Output the [x, y] coordinate of the center of the cell containing the given text.  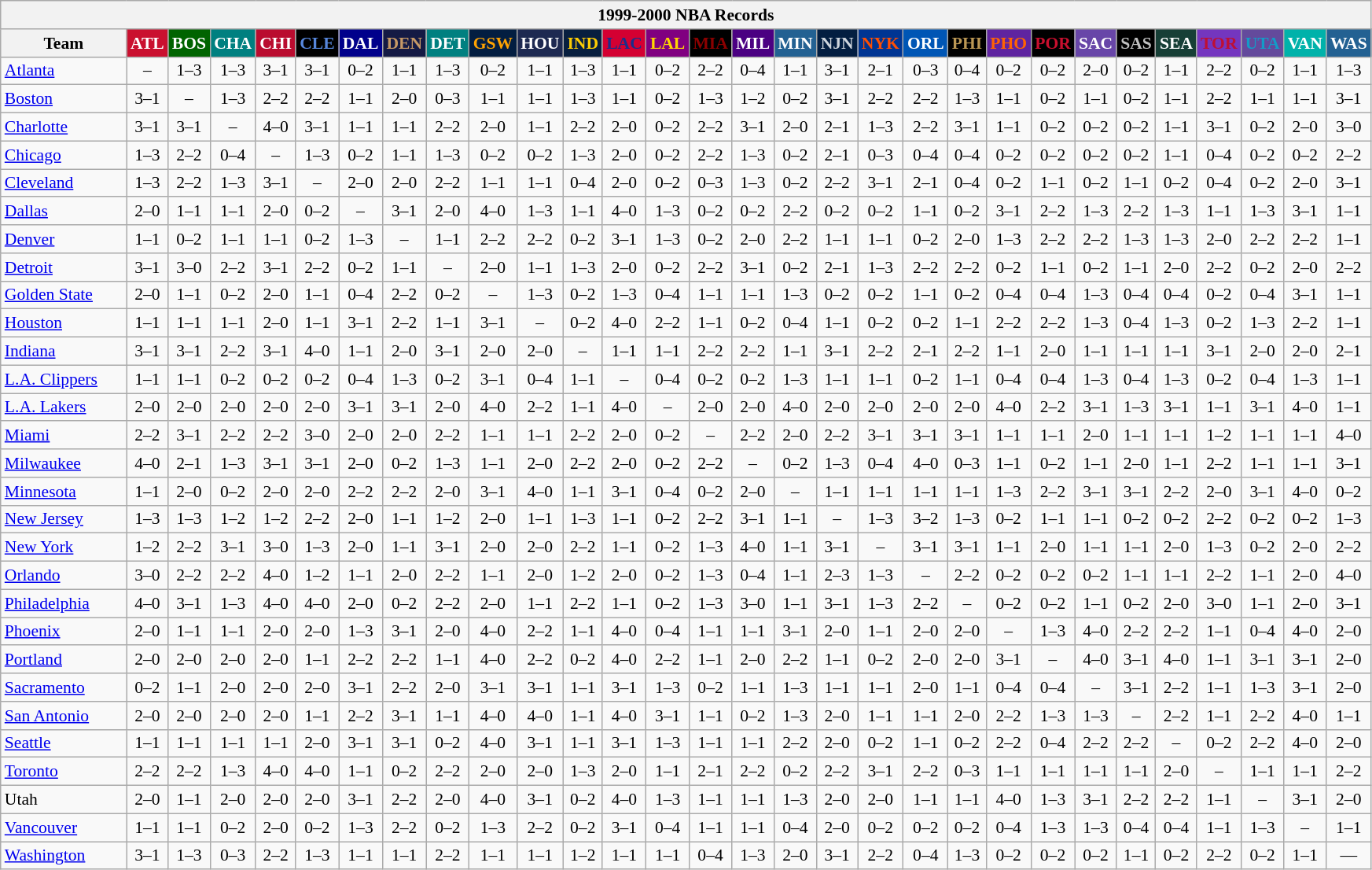
Chicago [64, 155]
Orlando [64, 576]
Boston [64, 99]
DAL [361, 43]
WAS [1349, 43]
NJN [837, 43]
NYK [881, 43]
LAC [624, 43]
Indiana [64, 352]
BOS [189, 43]
PHO [1008, 43]
IND [583, 43]
CLE [318, 43]
Houston [64, 323]
ORL [926, 43]
— [1349, 856]
1999-2000 NBA Records [686, 15]
SAS [1136, 43]
VAN [1305, 43]
PHI [967, 43]
DET [448, 43]
Detroit [64, 267]
POR [1053, 43]
New York [64, 547]
Atlanta [64, 71]
ATL [148, 43]
UTA [1263, 43]
CHI [275, 43]
Portland [64, 660]
SEA [1176, 43]
TOR [1219, 43]
Charlotte [64, 127]
Sacramento [64, 688]
DEN [404, 43]
MIN [795, 43]
Toronto [64, 772]
Denver [64, 239]
L.A. Clippers [64, 379]
New Jersey [64, 519]
Vancouver [64, 828]
3–2 [926, 519]
Philadelphia [64, 603]
Washington [64, 856]
LAL [668, 43]
Seattle [64, 743]
CHA [233, 43]
L.A. Lakers [64, 407]
Phoenix [64, 632]
Miami [64, 436]
Cleveland [64, 183]
Dallas [64, 212]
Minnesota [64, 492]
MIA [710, 43]
Milwaukee [64, 463]
HOU [539, 43]
San Antonio [64, 716]
Team [64, 43]
MIL [753, 43]
GSW [494, 43]
Golden State [64, 295]
SAC [1096, 43]
2–3 [837, 576]
Utah [64, 800]
